Find where the given text appears and provide that cell's center as [X, Y] coordinate. 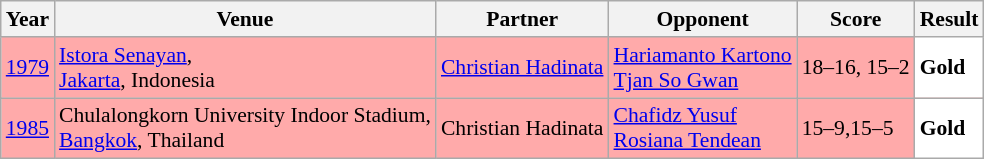
Score [856, 19]
Opponent [703, 19]
Istora Senayan, Jakarta, Indonesia [245, 68]
Hariamanto Kartono Tjan So Gwan [703, 68]
Chafidz Yusuf Rosiana Tendean [703, 128]
Chulalongkorn University Indoor Stadium, Bangkok, Thailand [245, 128]
Result [950, 19]
Partner [522, 19]
15–9,15–5 [856, 128]
18–16, 15–2 [856, 68]
Venue [245, 19]
Year [28, 19]
1979 [28, 68]
1985 [28, 128]
